Provide the [X, Y] coordinate of the cell's center where the given text is located.  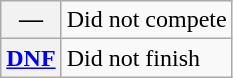
— [31, 20]
DNF [31, 58]
Did not finish [146, 58]
Did not compete [146, 20]
